From the cell containing the given text, extract its center point as (x, y) coordinate. 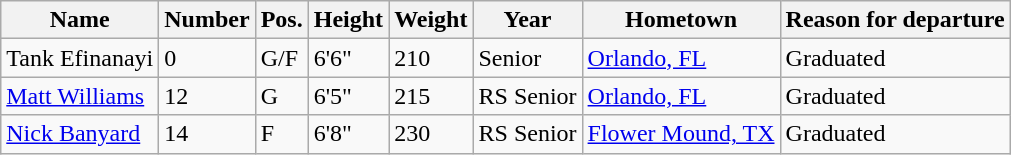
215 (431, 96)
Name (80, 20)
Height (348, 20)
Hometown (681, 20)
Year (528, 20)
Flower Mound, TX (681, 134)
14 (207, 134)
Weight (431, 20)
Matt Williams (80, 96)
6'8" (348, 134)
Pos. (282, 20)
Nick Banyard (80, 134)
G/F (282, 58)
0 (207, 58)
12 (207, 96)
Tank Efinanayi (80, 58)
230 (431, 134)
G (282, 96)
Reason for departure (895, 20)
Number (207, 20)
Senior (528, 58)
6'6" (348, 58)
F (282, 134)
6'5" (348, 96)
210 (431, 58)
